Capture the cell that displays the provided text and extract its [X, Y] central coordinate. 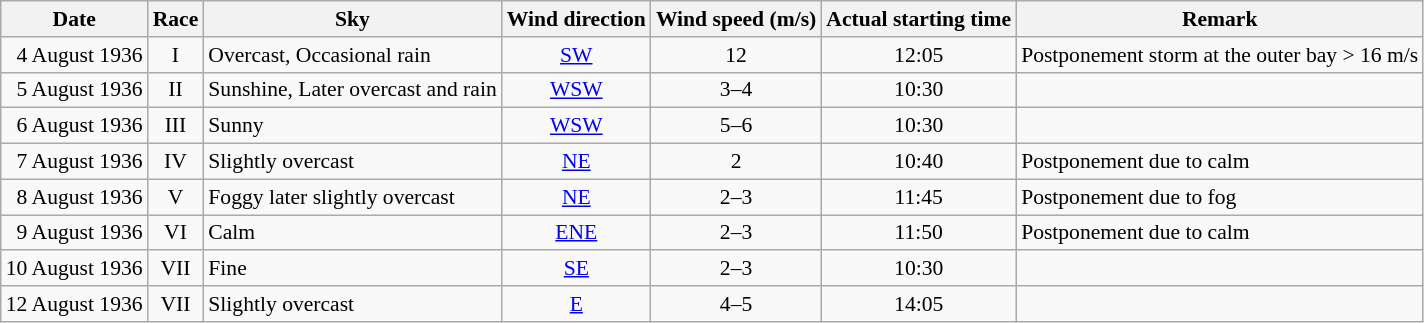
Sunshine, Later overcast and rain [352, 90]
3–4 [736, 90]
Calm [352, 233]
SE [576, 269]
11:50 [918, 233]
Date [74, 19]
Sunny [352, 126]
SW [576, 55]
12 August 1936 [74, 304]
2 [736, 162]
5–6 [736, 126]
Wind speed (m/s) [736, 19]
E [576, 304]
6 August 1936 [74, 126]
ENE [576, 233]
Fine [352, 269]
Remark [1220, 19]
4–5 [736, 304]
10:40 [918, 162]
12 [736, 55]
10 August 1936 [74, 269]
Sky [352, 19]
Postponement storm at the outer bay > 16 m/s [1220, 55]
Race [176, 19]
V [176, 197]
I [176, 55]
Overcast, Occasional rain [352, 55]
Foggy later slightly overcast [352, 197]
14:05 [918, 304]
12:05 [918, 55]
III [176, 126]
VI [176, 233]
4 August 1936 [74, 55]
IV [176, 162]
7 August 1936 [74, 162]
Actual starting time [918, 19]
II [176, 90]
8 August 1936 [74, 197]
Wind direction [576, 19]
Postponement due to fog [1220, 197]
9 August 1936 [74, 233]
11:45 [918, 197]
5 August 1936 [74, 90]
